Locate the cell with the specified text and output its [X, Y] center coordinate. 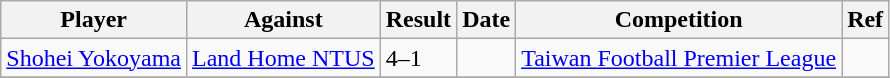
Ref [866, 20]
Land Home NTUS [283, 58]
Competition [679, 20]
Against [283, 20]
4–1 [418, 58]
Date [486, 20]
Shohei Yokoyama [94, 58]
Result [418, 20]
Player [94, 20]
Taiwan Football Premier League [679, 58]
